Find where the given text appears and provide that cell's center as (x, y) coordinate. 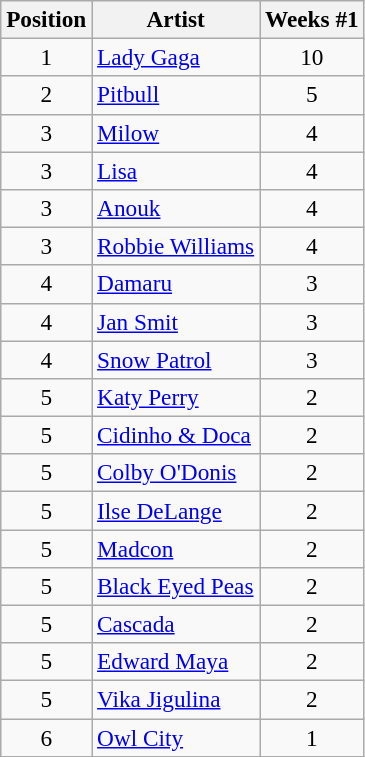
Milow (176, 133)
Damaru (176, 284)
Robbie Williams (176, 246)
Lady Gaga (176, 57)
Katy Perry (176, 397)
Position (46, 19)
Madcon (176, 548)
Anouk (176, 208)
Vika Jigulina (176, 699)
Jan Smit (176, 322)
Cidinho & Doca (176, 435)
Weeks #1 (312, 19)
Black Eyed Peas (176, 586)
Cascada (176, 624)
Owl City (176, 737)
Lisa (176, 170)
Pitbull (176, 95)
Snow Patrol (176, 359)
Ilse DeLange (176, 510)
Edward Maya (176, 662)
Artist (176, 19)
10 (312, 57)
Colby O'Donis (176, 473)
6 (46, 737)
